Locate the cell with the specified text and output its [X, Y] center coordinate. 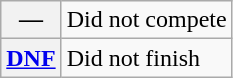
— [31, 20]
DNF [31, 58]
Did not finish [146, 58]
Did not compete [146, 20]
